For the text-containing cell, return its midpoint in (X, Y) coordinate format. 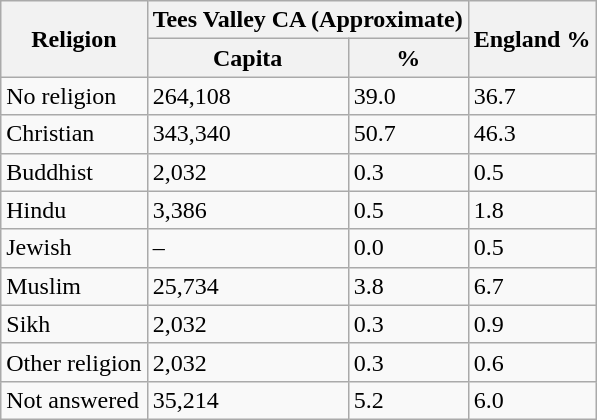
Buddhist (74, 172)
3.8 (408, 286)
Religion (74, 39)
Christian (74, 134)
Other religion (74, 362)
25,734 (248, 286)
Tees Valley CA (Approximate) (308, 20)
– (248, 248)
Capita (248, 58)
England % (532, 39)
1.8 (532, 210)
0.9 (532, 324)
Not answered (74, 400)
6.0 (532, 400)
5.2 (408, 400)
Jewish (74, 248)
Sikh (74, 324)
Hindu (74, 210)
39.0 (408, 96)
264,108 (248, 96)
36.7 (532, 96)
% (408, 58)
Muslim (74, 286)
50.7 (408, 134)
No religion (74, 96)
343,340 (248, 134)
6.7 (532, 286)
35,214 (248, 400)
0.0 (408, 248)
0.6 (532, 362)
3,386 (248, 210)
46.3 (532, 134)
